Return the (X, Y) coordinate for the center point of the cell that contains the specified text.  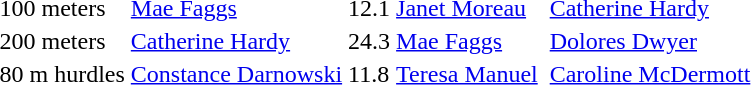
Catherine Hardy (236, 41)
24.3 (370, 41)
Mae Faggs (468, 41)
